Search for the cell housing the specified text and yield its [x, y] center coordinate. 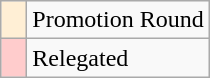
Promotion Round [118, 20]
Relegated [118, 58]
